Search for the cell housing the specified text and yield its [x, y] center coordinate. 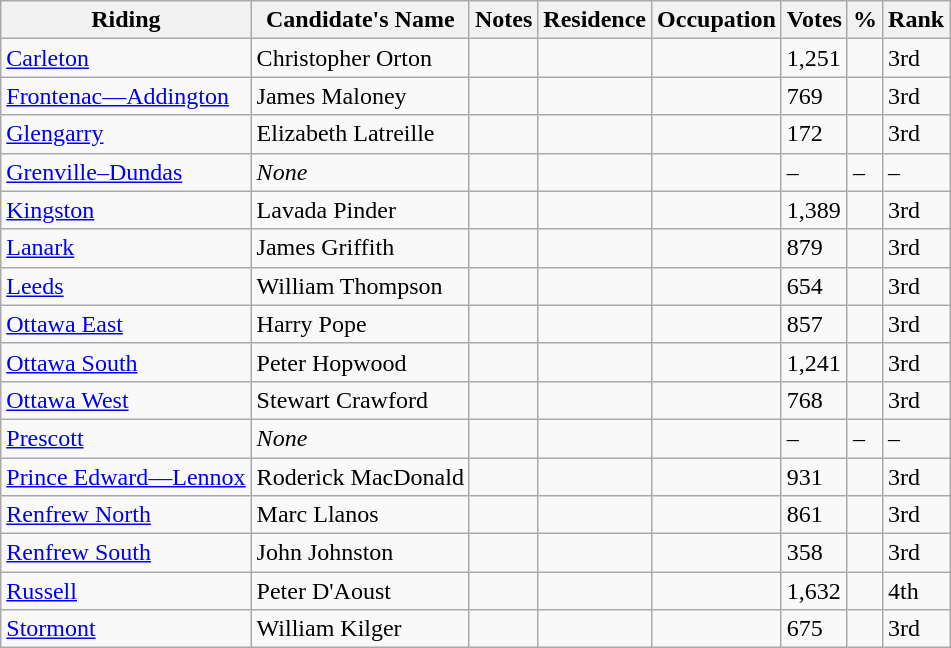
Ottawa East [126, 324]
Prescott [126, 438]
Frontenac—Addington [126, 96]
Russell [126, 591]
Notes [503, 20]
Carleton [126, 58]
Ottawa West [126, 400]
John Johnston [360, 553]
Harry Pope [360, 324]
Peter D'Aoust [360, 591]
675 [814, 629]
Renfrew North [126, 515]
857 [814, 324]
172 [814, 134]
1,389 [814, 210]
358 [814, 553]
1,251 [814, 58]
1,241 [814, 362]
William Thompson [360, 286]
Roderick MacDonald [360, 477]
Ottawa South [126, 362]
Stormont [126, 629]
Lanark [126, 248]
879 [814, 248]
Occupation [717, 20]
Votes [814, 20]
1,632 [814, 591]
Candidate's Name [360, 20]
Christopher Orton [360, 58]
861 [814, 515]
654 [814, 286]
% [864, 20]
Lavada Pinder [360, 210]
Marc Llanos [360, 515]
Prince Edward—Lennox [126, 477]
Kingston [126, 210]
768 [814, 400]
931 [814, 477]
James Maloney [360, 96]
Renfrew South [126, 553]
Riding [126, 20]
William Kilger [360, 629]
Stewart Crawford [360, 400]
Rank [916, 20]
Peter Hopwood [360, 362]
Elizabeth Latreille [360, 134]
4th [916, 591]
Glengarry [126, 134]
Leeds [126, 286]
James Griffith [360, 248]
769 [814, 96]
Grenville–Dundas [126, 172]
Residence [595, 20]
